Return the [X, Y] coordinate for the center point of the cell that contains the specified text.  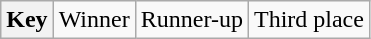
Runner-up [192, 20]
Key [27, 20]
Third place [308, 20]
Winner [94, 20]
